Locate the cell with the specified text and output its (X, Y) center coordinate. 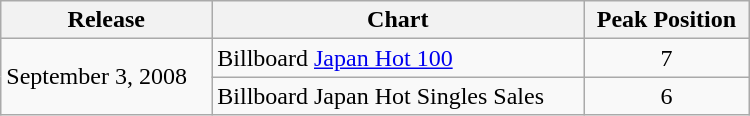
7 (667, 58)
Chart (398, 20)
6 (667, 96)
Peak Position (667, 20)
Billboard Japan Hot 100 (398, 58)
Billboard Japan Hot Singles Sales (398, 96)
September 3, 2008 (106, 77)
Release (106, 20)
